Determine the [x, y] coordinate at the center of the cell enclosing the given text.  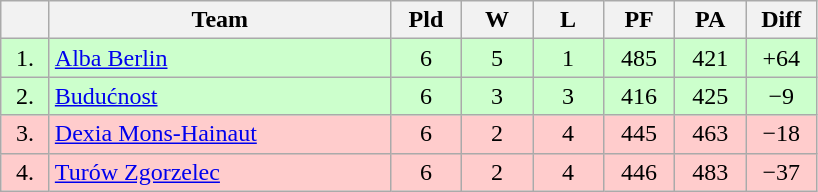
1 [568, 58]
5 [496, 58]
Pld [426, 20]
483 [710, 172]
Dexia Mons-Hainaut [220, 134]
421 [710, 58]
−37 [782, 172]
446 [640, 172]
Alba Berlin [220, 58]
485 [640, 58]
425 [710, 96]
2. [26, 96]
1. [26, 58]
−9 [782, 96]
Diff [782, 20]
+64 [782, 58]
445 [640, 134]
W [496, 20]
3. [26, 134]
Budućnost [220, 96]
Team [220, 20]
L [568, 20]
PA [710, 20]
463 [710, 134]
4. [26, 172]
416 [640, 96]
−18 [782, 134]
Turów Zgorzelec [220, 172]
PF [640, 20]
